Capture the cell that displays the provided text and extract its [x, y] central coordinate. 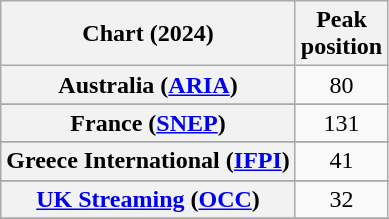
France (SNEP) [148, 123]
32 [341, 199]
UK Streaming (OCC) [148, 199]
Australia (ARIA) [148, 85]
Chart (2024) [148, 34]
80 [341, 85]
41 [341, 161]
Peakposition [341, 34]
131 [341, 123]
Greece International (IFPI) [148, 161]
